Output the (X, Y) coordinate of the center of the cell containing the given text.  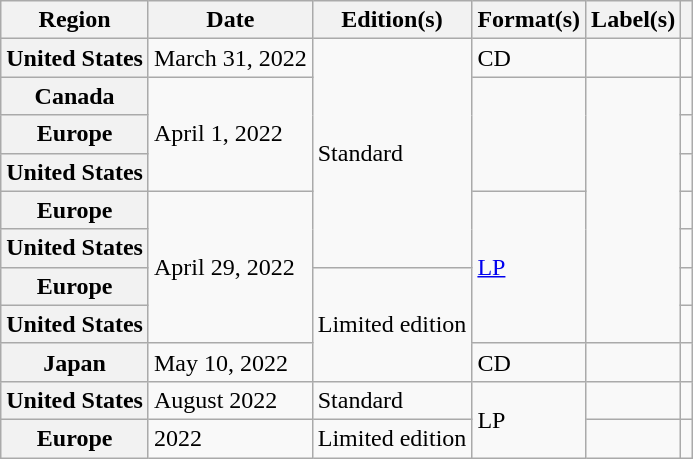
Region (75, 20)
May 10, 2022 (230, 362)
Canada (75, 96)
Japan (75, 362)
August 2022 (230, 400)
2022 (230, 438)
Date (230, 20)
Format(s) (529, 20)
April 29, 2022 (230, 267)
Edition(s) (392, 20)
April 1, 2022 (230, 134)
Label(s) (634, 20)
March 31, 2022 (230, 58)
